Detect which cell encompasses the target text, then output its (X, Y) center coordinate. 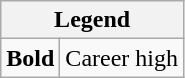
Bold (30, 58)
Legend (92, 20)
Career high (122, 58)
